Extract the [X, Y] coordinate from the center of the cell holding the provided text.  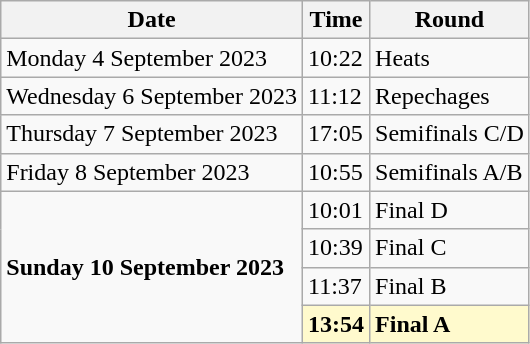
Repechages [450, 96]
Final D [450, 210]
10:39 [336, 248]
Time [336, 20]
Semifinals A/B [450, 172]
Friday 8 September 2023 [152, 172]
Sunday 10 September 2023 [152, 267]
10:22 [336, 58]
Round [450, 20]
Heats [450, 58]
10:01 [336, 210]
Final C [450, 248]
17:05 [336, 134]
Semifinals C/D [450, 134]
Wednesday 6 September 2023 [152, 96]
Thursday 7 September 2023 [152, 134]
11:12 [336, 96]
10:55 [336, 172]
11:37 [336, 286]
Date [152, 20]
13:54 [336, 324]
Final B [450, 286]
Final A [450, 324]
Monday 4 September 2023 [152, 58]
